Output the (X, Y) coordinate of the center of the cell containing the given text.  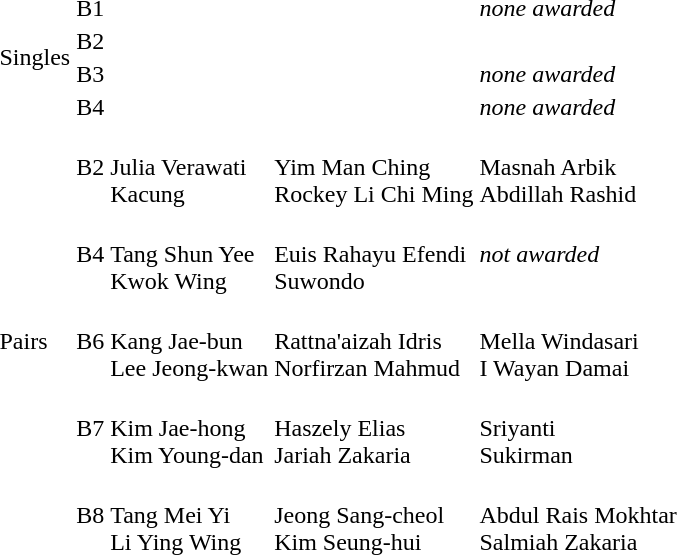
Haszely EliasJariah Zakaria (374, 428)
B7 (90, 428)
Kim Jae-hongKim Young-dan (190, 428)
Kang Jae-bunLee Jeong-kwan (190, 341)
Tang Shun YeeKwok Wing (190, 254)
Euis Rahayu EfendiSuwondo (374, 254)
Yim Man ChingRockey Li Chi Ming (374, 167)
B3 (90, 74)
Rattna'aizah IdrisNorfirzan Mahmud (374, 341)
B6 (90, 341)
Julia VerawatiKacung (190, 167)
